Extract the (X, Y) coordinate from the center of the cell holding the provided text.  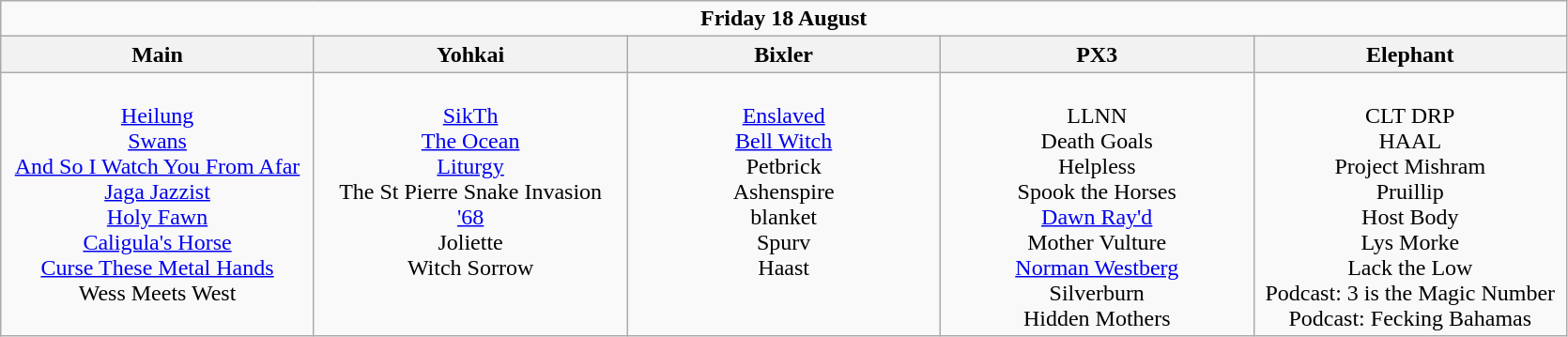
Bixler (784, 54)
Friday 18 August (784, 19)
Yohkai (470, 54)
SikTh The Ocean Liturgy The St Pierre Snake Invasion '68 Joliette Witch Sorrow (470, 205)
Enslaved Bell Witch Petbrick Ashenspire blanket Spurv Haast (784, 205)
PX3 (1097, 54)
Elephant (1410, 54)
Heilung Swans And So I Watch You From Afar Jaga Jazzist Holy Fawn Caligula's Horse Curse These Metal Hands Wess Meets West (158, 205)
Main (158, 54)
CLT DRP HAAL Project Mishram Pruillip Host Body Lys Morke Lack the Low Podcast: 3 is the Magic Number Podcast: Fecking Bahamas (1410, 205)
LLNN Death Goals Helpless Spook the Horses Dawn Ray'd Mother Vulture Norman Westberg Silverburn Hidden Mothers (1097, 205)
